For the text-containing cell, return its midpoint in (X, Y) coordinate format. 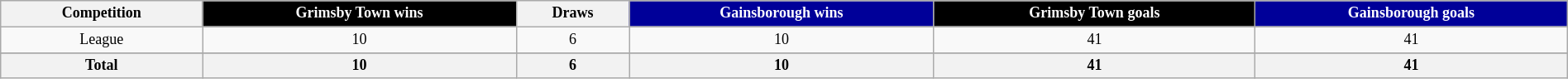
League (102, 40)
Total (102, 65)
Competition (102, 13)
Gainsborough wins (782, 13)
Draws (572, 13)
Grimsby Town goals (1095, 13)
Gainsborough goals (1412, 13)
Grimsby Town wins (359, 13)
